Determine the (X, Y) coordinate at the center of the cell enclosing the given text.  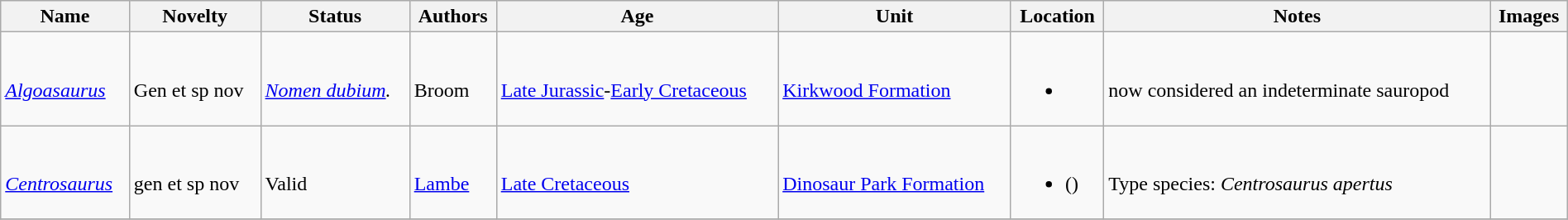
Late Cretaceous (637, 172)
Type species: Centrosaurus apertus (1297, 172)
Nomen dubium. (335, 79)
Notes (1297, 17)
Lambe (453, 172)
Late Jurassic-Early Cretaceous (637, 79)
Status (335, 17)
Images (1528, 17)
Algoasaurus (65, 79)
Valid (335, 172)
Authors (453, 17)
() (1057, 172)
Name (65, 17)
Location (1057, 17)
now considered an indeterminate sauropod (1297, 79)
Novelty (195, 17)
Gen et sp nov (195, 79)
Age (637, 17)
Kirkwood Formation (895, 79)
Unit (895, 17)
gen et sp nov (195, 172)
Dinosaur Park Formation (895, 172)
Broom (453, 79)
Centrosaurus (65, 172)
